Identify which cell holds the provided text, then report its (X, Y) central coordinate. 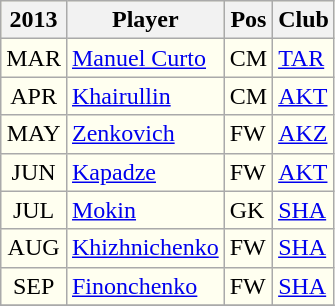
Pos (248, 20)
JUN (34, 172)
APR (34, 96)
Finonchenko (145, 286)
AUG (34, 248)
SEP (34, 286)
JUL (34, 210)
MAY (34, 134)
Club (304, 20)
Zenkovich (145, 134)
TAR (304, 58)
Player (145, 20)
Manuel Curto (145, 58)
Kapadze (145, 172)
MAR (34, 58)
2013 (34, 20)
Mokin (145, 210)
Khizhnichenko (145, 248)
AKZ (304, 134)
GK (248, 210)
Khairullin (145, 96)
